Search for the cell housing the specified text and yield its [x, y] center coordinate. 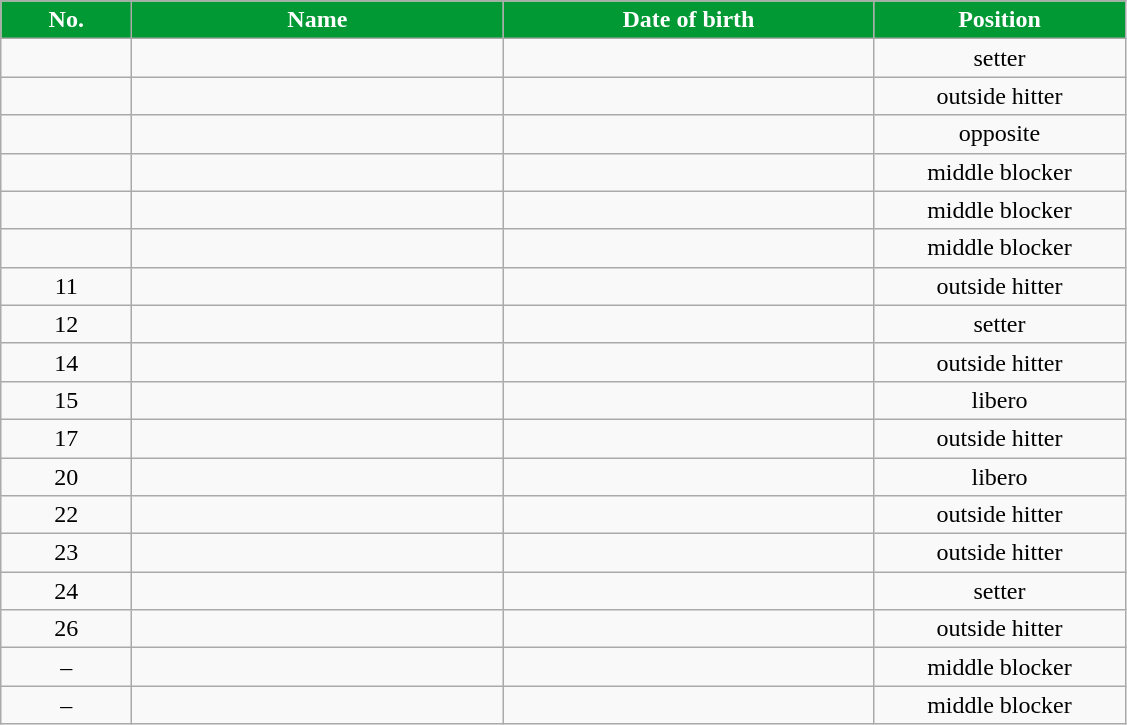
Date of birth [688, 20]
Name [318, 20]
12 [66, 324]
15 [66, 400]
20 [66, 477]
No. [66, 20]
opposite [1000, 134]
14 [66, 362]
Position [1000, 20]
24 [66, 591]
26 [66, 629]
22 [66, 515]
11 [66, 286]
23 [66, 553]
17 [66, 438]
